Find where the given text appears and provide that cell's center as (x, y) coordinate. 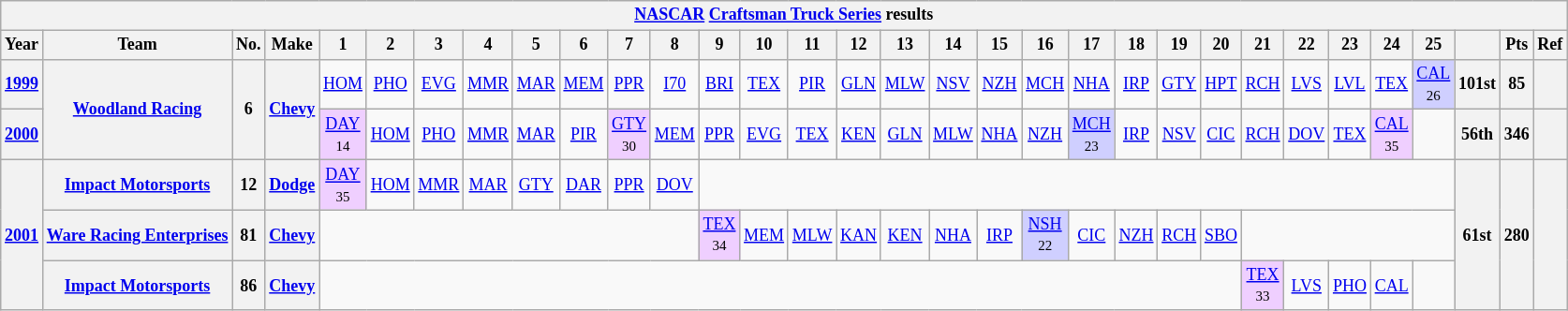
TEX33 (1263, 286)
346 (1516, 135)
1 (343, 45)
2000 (22, 135)
CAL (1392, 286)
Ware Racing Enterprises (137, 235)
25 (1433, 45)
2001 (22, 234)
15 (999, 45)
4 (489, 45)
10 (764, 45)
7 (629, 45)
280 (1516, 234)
61st (1478, 234)
16 (1045, 45)
3 (438, 45)
CAL35 (1392, 135)
11 (811, 45)
Dodge (292, 185)
HPT (1221, 84)
Woodland Racing (137, 109)
BRI (719, 84)
81 (249, 235)
22 (1307, 45)
18 (1136, 45)
GTY30 (629, 135)
14 (954, 45)
NASCAR Craftsman Truck Series results (784, 15)
20 (1221, 45)
DAY14 (343, 135)
MCH (1045, 84)
NSH22 (1045, 235)
MCH23 (1091, 135)
KAN (859, 235)
19 (1179, 45)
LVL (1351, 84)
Make (292, 45)
I70 (674, 84)
Ref (1550, 45)
85 (1516, 84)
5 (536, 45)
1999 (22, 84)
Team (137, 45)
101st (1478, 84)
SBO (1221, 235)
DAY35 (343, 185)
24 (1392, 45)
2 (390, 45)
56th (1478, 135)
TEX34 (719, 235)
21 (1263, 45)
9 (719, 45)
86 (249, 286)
CAL26 (1433, 84)
23 (1351, 45)
No. (249, 45)
Year (22, 45)
DAR (584, 185)
8 (674, 45)
13 (905, 45)
Pts (1516, 45)
17 (1091, 45)
